Scan for the cell matching the given text and deliver its [X, Y] coordinate at center. 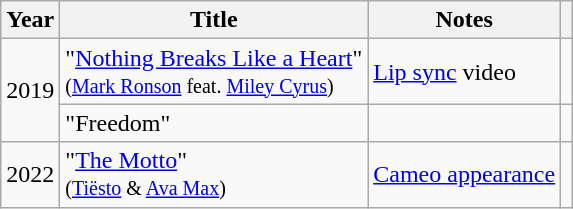
Notes [464, 20]
Year [30, 20]
2022 [30, 174]
2019 [30, 90]
Cameo appearance [464, 174]
"Nothing Breaks Like a Heart"(Mark Ronson feat. Miley Cyrus) [214, 72]
Title [214, 20]
"Freedom" [214, 123]
"The Motto"(Tiësto & Ava Max) [214, 174]
Lip sync video [464, 72]
